Output the [x, y] coordinate of the center of the cell containing the given text.  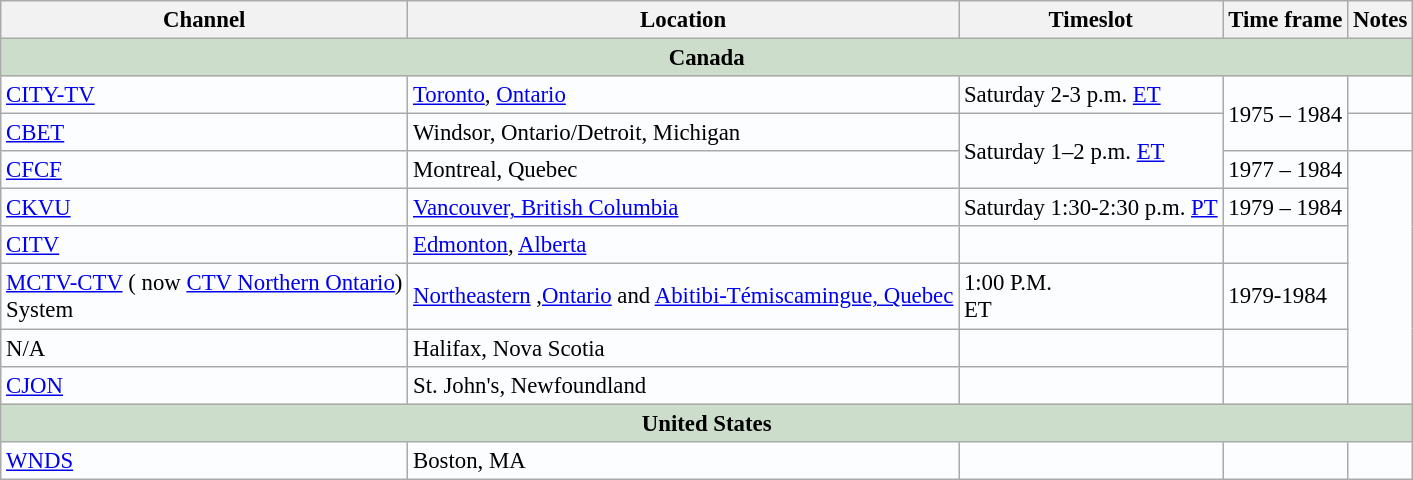
Vancouver, British Columbia [684, 208]
Northeastern ,Ontario and Abitibi-Témiscamingue, Quebec [684, 296]
Time frame [1286, 20]
CBET [204, 133]
1979-1984 [1286, 296]
Timeslot [1091, 20]
Notes [1380, 20]
Saturday 2-3 p.m. ET [1091, 95]
MCTV-CTV ( now CTV Northern Ontario)System [204, 296]
United States [707, 423]
Toronto, Ontario [684, 95]
N/A [204, 348]
Boston, MA [684, 460]
Canada [707, 58]
1975 – 1984 [1286, 114]
CITY-TV [204, 95]
Halifax, Nova Scotia [684, 348]
St. John's, Newfoundland [684, 385]
WNDS [204, 460]
CKVU [204, 208]
CITV [204, 245]
Edmonton, Alberta [684, 245]
CJON [204, 385]
Windsor, Ontario/Detroit, Michigan [684, 133]
1979 – 1984 [1286, 208]
1977 – 1984 [1286, 170]
Saturday 1:30-2:30 p.m. PT [1091, 208]
Saturday 1–2 p.m. ET [1091, 152]
Location [684, 20]
CFCF [204, 170]
Channel [204, 20]
Montreal, Quebec [684, 170]
1:00 P.M.ET [1091, 296]
